Extract the (X, Y) coordinate from the center of the cell holding the provided text.  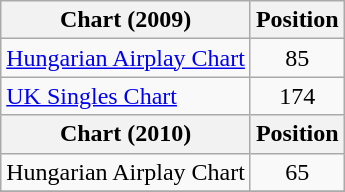
65 (297, 172)
Chart (2009) (126, 20)
85 (297, 58)
Chart (2010) (126, 134)
174 (297, 96)
UK Singles Chart (126, 96)
